Provide the [x, y] coordinate of the cell's center where the given text is located.  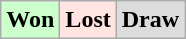
Won [30, 20]
Draw [150, 20]
Lost [88, 20]
